Output the (X, Y) coordinate of the center of the cell containing the given text.  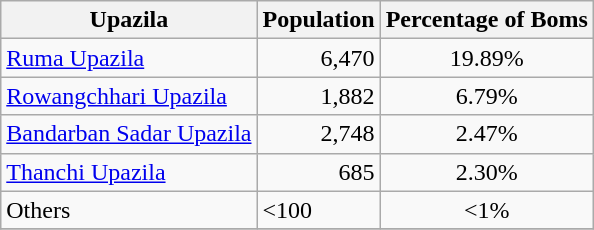
<1% (486, 210)
6,470 (318, 58)
Rowangchhari Upazila (129, 96)
Ruma Upazila (129, 58)
<100 (318, 210)
685 (318, 172)
Bandarban Sadar Upazila (129, 134)
2.47% (486, 134)
Thanchi Upazila (129, 172)
Population (318, 20)
2,748 (318, 134)
2.30% (486, 172)
Others (129, 210)
Upazila (129, 20)
1,882 (318, 96)
19.89% (486, 58)
6.79% (486, 96)
Percentage of Boms (486, 20)
